From the cell containing the given text, extract its center point as (x, y) coordinate. 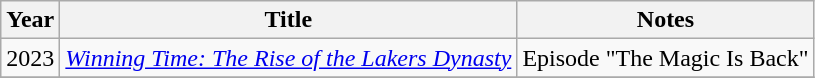
2023 (30, 58)
Notes (666, 20)
Episode "The Magic Is Back" (666, 58)
Title (288, 20)
Winning Time: The Rise of the Lakers Dynasty (288, 58)
Year (30, 20)
